For the text-containing cell, return its midpoint in (X, Y) coordinate format. 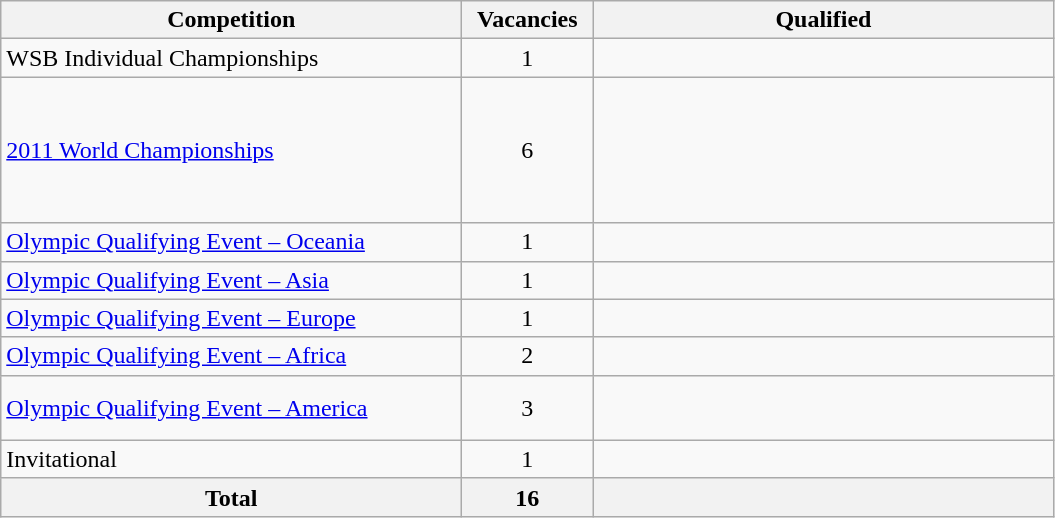
Invitational (232, 459)
Competition (232, 20)
Vacancies (528, 20)
Olympic Qualifying Event – America (232, 408)
2011 World Championships (232, 150)
Qualified (824, 20)
16 (528, 497)
Olympic Qualifying Event – Europe (232, 318)
6 (528, 150)
Olympic Qualifying Event – Asia (232, 280)
Total (232, 497)
WSB Individual Championships (232, 58)
3 (528, 408)
Olympic Qualifying Event – Oceania (232, 242)
2 (528, 356)
Olympic Qualifying Event – Africa (232, 356)
